Provide the [X, Y] coordinate of the cell's center where the given text is located.  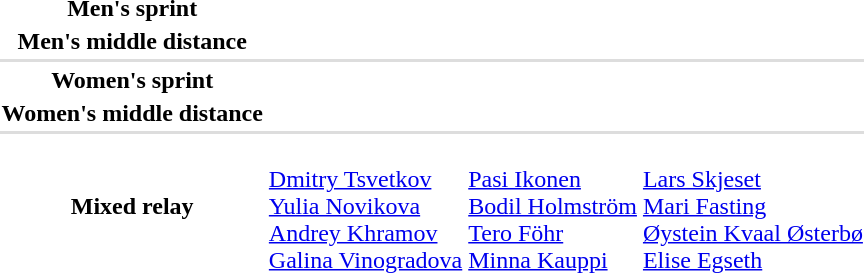
Women's middle distance [132, 113]
Women's sprint [132, 80]
Men's middle distance [132, 41]
